Locate the cell with the specified text and output its (x, y) center coordinate. 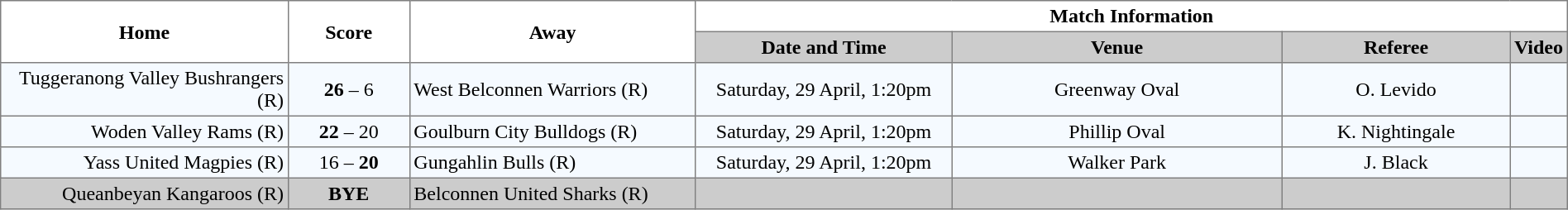
Match Information (1131, 17)
22 – 20 (349, 131)
Phillip Oval (1117, 131)
Score (349, 31)
Woden Valley Rams (R) (145, 131)
Home (145, 31)
Belconnen United Sharks (R) (552, 193)
O. Levido (1396, 89)
Date and Time (824, 47)
Yass United Magpies (R) (145, 163)
Goulburn City Bulldogs (R) (552, 131)
J. Black (1396, 163)
Queanbeyan Kangaroos (R) (145, 193)
Walker Park (1117, 163)
BYE (349, 193)
Referee (1396, 47)
Away (552, 31)
26 – 6 (349, 89)
Greenway Oval (1117, 89)
Gungahlin Bulls (R) (552, 163)
16 – 20 (349, 163)
West Belconnen Warriors (R) (552, 89)
Venue (1117, 47)
K. Nightingale (1396, 131)
Tuggeranong Valley Bushrangers (R) (145, 89)
Video (1539, 47)
